Locate the cell with the specified text and output its [x, y] center coordinate. 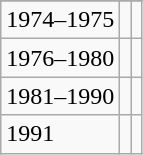
1974–1975 [60, 20]
1991 [60, 134]
1976–1980 [60, 58]
1981–1990 [60, 96]
